Search for the cell housing the specified text and yield its [X, Y] center coordinate. 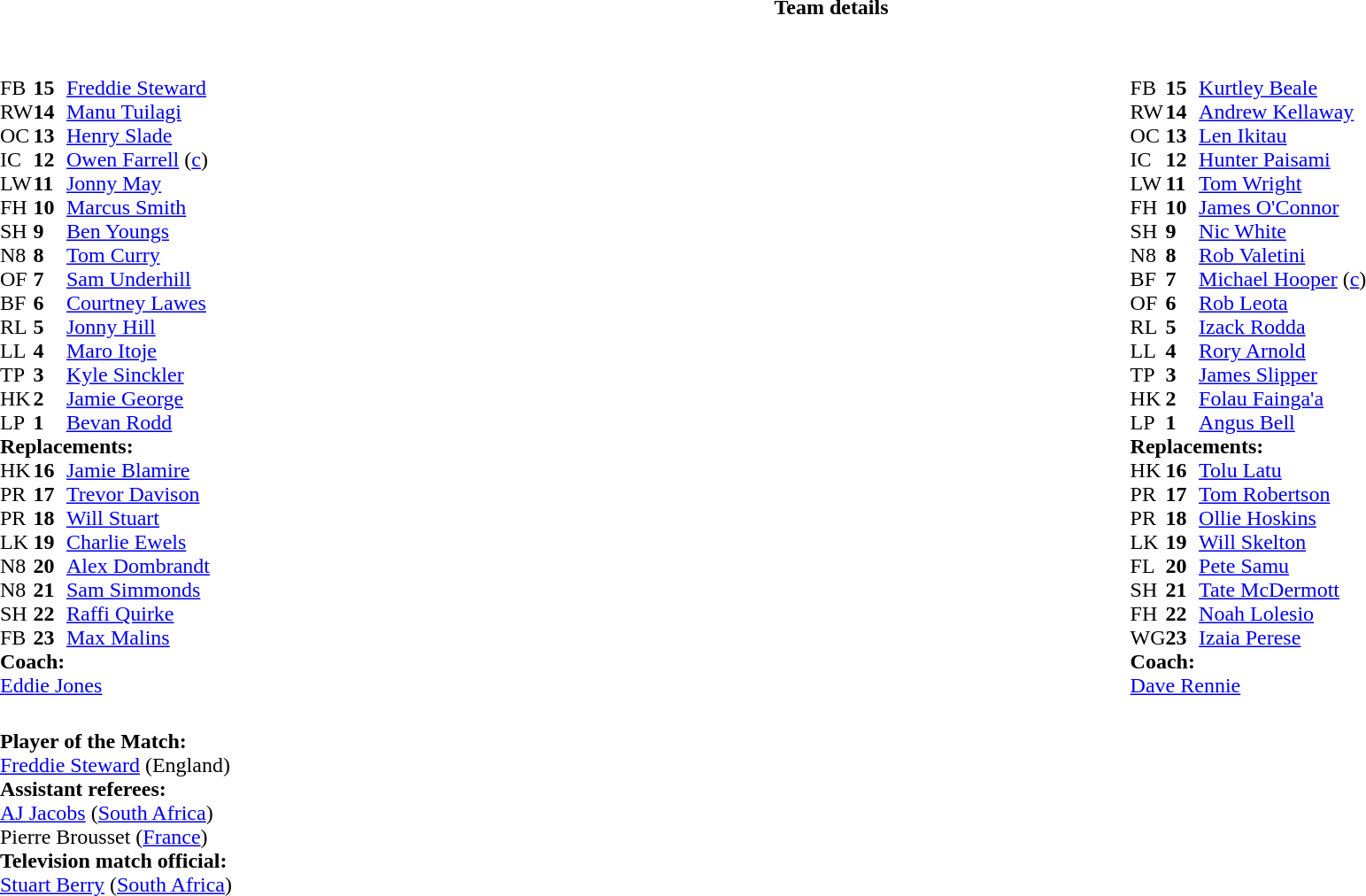
Rob Leota [1282, 303]
Freddie Steward [138, 89]
Folau Fainga'a [1282, 398]
Will Stuart [138, 519]
Rob Valetini [1282, 255]
Noah Lolesio [1282, 614]
Len Ikitau [1282, 136]
James Slipper [1282, 375]
Henry Slade [138, 136]
Jamie Blamire [138, 471]
Pete Samu [1282, 567]
Tate McDermott [1282, 590]
Tom Wright [1282, 184]
Jonny Hill [138, 328]
Tom Curry [138, 255]
Angus Bell [1282, 423]
Maro Itoje [138, 351]
Alex Dombrandt [138, 567]
Izack Rodda [1282, 328]
Ollie Hoskins [1282, 519]
Sam Simmonds [138, 590]
Sam Underhill [138, 280]
Charlie Ewels [138, 542]
FL [1148, 567]
Jamie George [138, 398]
Jonny May [138, 184]
Trevor Davison [138, 494]
Will Skelton [1282, 542]
Max Malins [138, 637]
Tom Robertson [1282, 494]
Rory Arnold [1282, 351]
Nic White [1282, 232]
Coach: [104, 662]
Bevan Rodd [138, 423]
Ben Youngs [138, 232]
Izaia Perese [1282, 637]
James O'Connor [1282, 207]
Courtney Lawes [138, 303]
Andrew Kellaway [1282, 112]
Owen Farrell (c) [138, 159]
Kurtley Beale [1282, 89]
Tolu Latu [1282, 471]
Eddie Jones [104, 685]
Marcus Smith [138, 207]
Manu Tuilagi [138, 112]
WG [1148, 637]
Michael Hooper (c) [1282, 280]
Raffi Quirke [138, 614]
Replacements: [104, 446]
Kyle Sinckler [138, 375]
Hunter Paisami [1282, 159]
